Find where the given text appears and provide that cell's center as (x, y) coordinate. 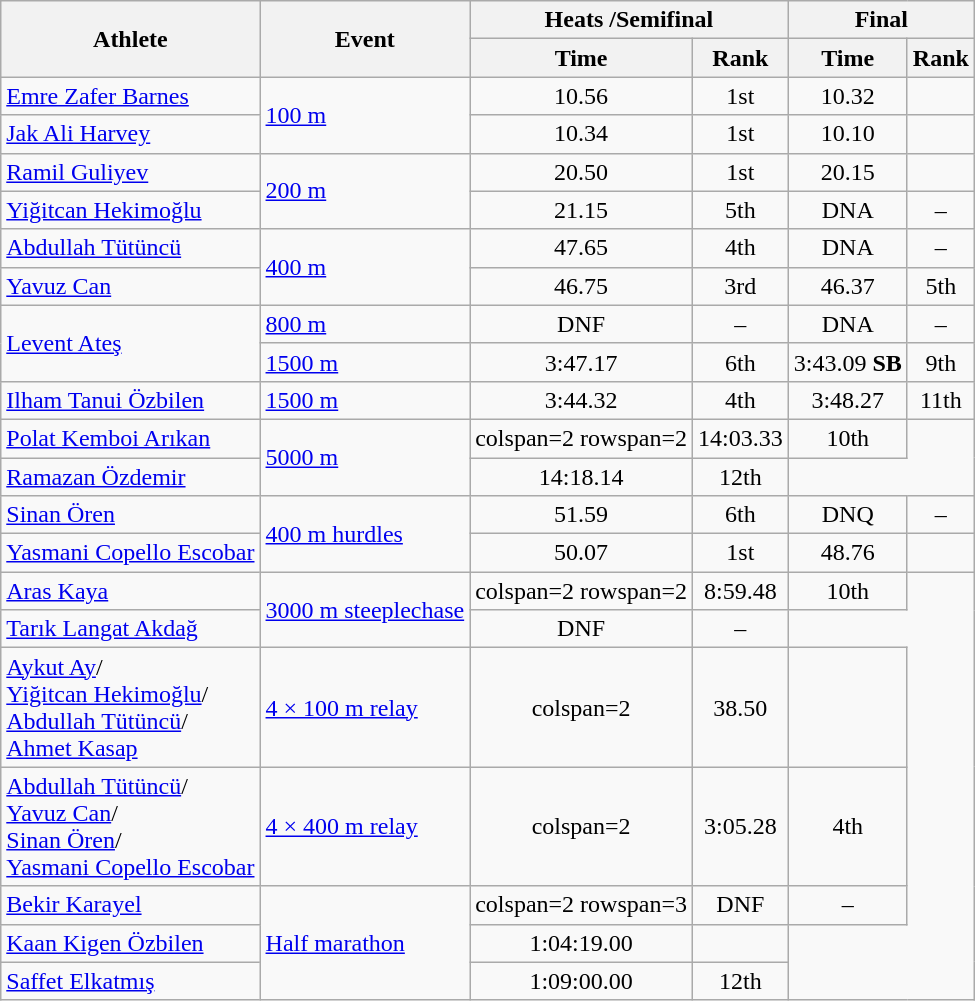
50.07 (582, 553)
Ilham Tanui Özbilen (130, 400)
20.50 (582, 172)
400 m hurdles (365, 534)
51.59 (582, 515)
14:03.33 (740, 438)
Yavuz Can (130, 286)
46.37 (848, 286)
Jak Ali Harvey (130, 134)
Levent Ateş (130, 343)
Sinan Ören (130, 515)
10.56 (582, 96)
10.34 (582, 134)
5000 m (365, 457)
DNQ (848, 515)
Yasmani Copello Escobar (130, 553)
47.65 (582, 248)
3000 m steeplechase (365, 610)
9th (940, 362)
3:05.28 (740, 826)
Final (881, 20)
8:59.48 (740, 591)
4 × 400 m relay (365, 826)
Tarık Langat Akdağ (130, 629)
48.76 (848, 553)
Abdullah Tütüncü (130, 248)
800 m (365, 324)
46.75 (582, 286)
1:09:00.00 (582, 981)
Yiğitcan Hekimoğlu (130, 210)
Event (365, 39)
10.10 (848, 134)
Aykut Ay/Yiğitcan Hekimoğlu/Abdullah Tütüncü/Ahmet Kasap (130, 708)
Aras Kaya (130, 591)
Half marathon (365, 943)
10.32 (848, 96)
14:18.14 (582, 477)
11th (940, 400)
3:44.32 (582, 400)
4 × 100 m relay (365, 708)
Kaan Kigen Özbilen (130, 943)
Ramazan Özdemir (130, 477)
400 m (365, 267)
Heats /Semifinal (630, 20)
1:04:19.00 (582, 943)
Bekir Karayel (130, 905)
200 m (365, 191)
Abdullah Tütüncü/Yavuz Can/Sinan Ören/Yasmani Copello Escobar (130, 826)
100 m (365, 115)
3:48.27 (848, 400)
20.15 (848, 172)
3rd (740, 286)
Emre Zafer Barnes (130, 96)
3:47.17 (582, 362)
3:43.09 SB (848, 362)
Saffet Elkatmış (130, 981)
21.15 (582, 210)
Athlete (130, 39)
Polat Kemboi Arıkan (130, 438)
Ramil Guliyev (130, 172)
38.50 (740, 708)
colspan=2 rowspan=3 (582, 905)
